Determine the (X, Y) coordinate at the center of the cell enclosing the given text.  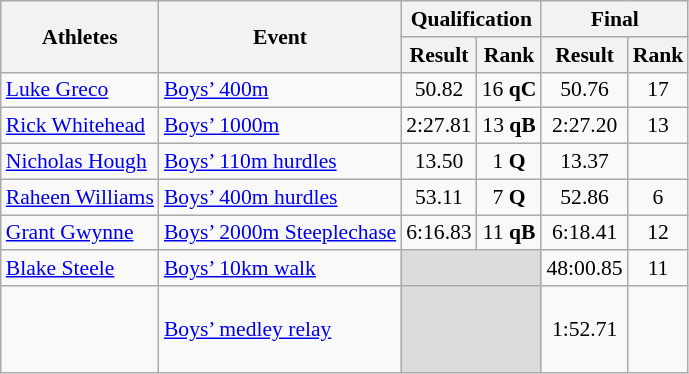
13 qB (510, 126)
Event (280, 36)
11 (658, 269)
16 qC (510, 90)
17 (658, 90)
13 (658, 126)
12 (658, 233)
Raheen Williams (80, 197)
7 Q (510, 197)
Athletes (80, 36)
Grant Gwynne (80, 233)
48:00.85 (584, 269)
6 (658, 197)
1:52.71 (584, 330)
Boys’ 400m hurdles (280, 197)
1 Q (510, 162)
Qualification (471, 19)
Boys’ medley relay (280, 330)
2:27.81 (438, 126)
6:18.41 (584, 233)
Nicholas Hough (80, 162)
Boys’ 2000m Steeplechase (280, 233)
50.76 (584, 90)
13.50 (438, 162)
Boys’ 1000m (280, 126)
50.82 (438, 90)
53.11 (438, 197)
Rick Whitehead (80, 126)
6:16.83 (438, 233)
Blake Steele (80, 269)
Luke Greco (80, 90)
Final (614, 19)
Boys’ 10km walk (280, 269)
2:27.20 (584, 126)
11 qB (510, 233)
Boys’ 110m hurdles (280, 162)
13.37 (584, 162)
52.86 (584, 197)
Boys’ 400m (280, 90)
